Find where the given text appears and provide that cell's center as (X, Y) coordinate. 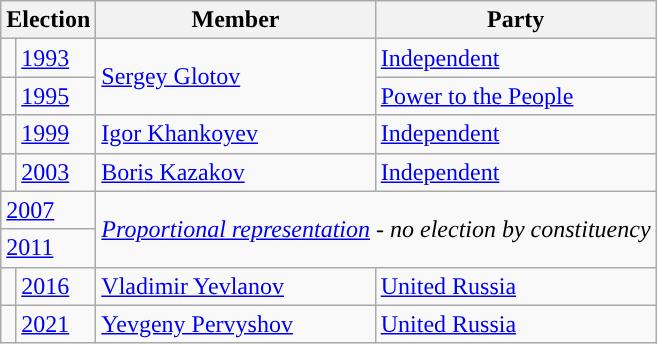
Party (516, 20)
1995 (56, 96)
Member (236, 20)
Vladimir Yevlanov (236, 286)
2011 (48, 248)
2016 (56, 286)
Yevgeny Pervyshov (236, 324)
Power to the People (516, 96)
Boris Kazakov (236, 172)
Election (48, 20)
Igor Khankoyev (236, 134)
2021 (56, 324)
1999 (56, 134)
1993 (56, 58)
2003 (56, 172)
2007 (48, 210)
Sergey Glotov (236, 77)
Proportional representation - no election by constituency (376, 229)
